Return the [x, y] coordinate for the center point of the cell that contains the specified text.  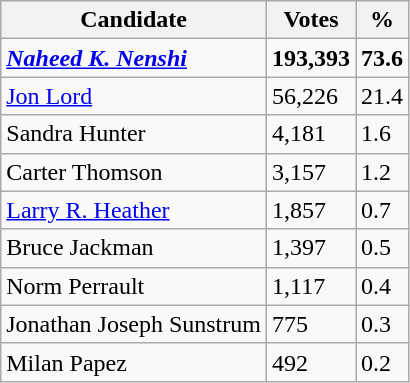
193,393 [310, 58]
1,117 [310, 286]
4,181 [310, 134]
0.2 [382, 362]
1.6 [382, 134]
0.3 [382, 324]
21.4 [382, 96]
3,157 [310, 172]
Candidate [134, 20]
0.7 [382, 210]
Jon Lord [134, 96]
Larry R. Heather [134, 210]
Carter Thomson [134, 172]
0.4 [382, 286]
492 [310, 362]
Jonathan Joseph Sunstrum [134, 324]
Norm Perrault [134, 286]
1.2 [382, 172]
Bruce Jackman [134, 248]
775 [310, 324]
Votes [310, 20]
Milan Papez [134, 362]
% [382, 20]
1,397 [310, 248]
0.5 [382, 248]
Sandra Hunter [134, 134]
56,226 [310, 96]
1,857 [310, 210]
Naheed K. Nenshi [134, 58]
73.6 [382, 58]
